Provide the (x, y) coordinate of the cell's center where the given text is located.  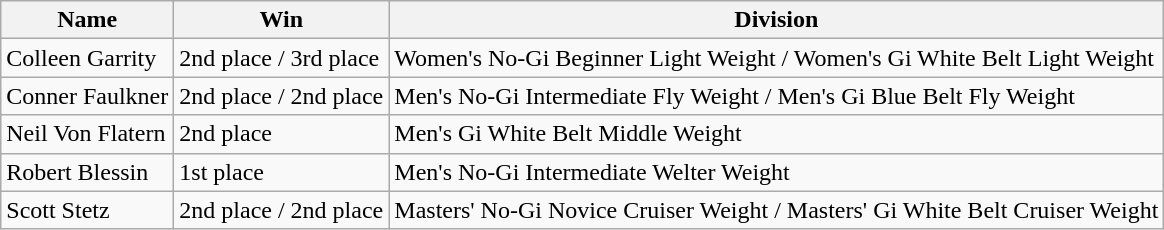
Men's No-Gi Intermediate Fly Weight / Men's Gi Blue Belt Fly Weight (776, 96)
Robert Blessin (88, 172)
Neil Von Flatern (88, 134)
Men's No-Gi Intermediate Welter Weight (776, 172)
Name (88, 20)
Win (282, 20)
Scott Stetz (88, 210)
Women's No-Gi Beginner Light Weight / Women's Gi White Belt Light Weight (776, 58)
Colleen Garrity (88, 58)
Men's Gi White Belt Middle Weight (776, 134)
Division (776, 20)
Conner Faulkner (88, 96)
2nd place (282, 134)
Masters' No-Gi Novice Cruiser Weight / Masters' Gi White Belt Cruiser Weight (776, 210)
1st place (282, 172)
2nd place / 3rd place (282, 58)
